Find where the given text appears and provide that cell's center as (X, Y) coordinate. 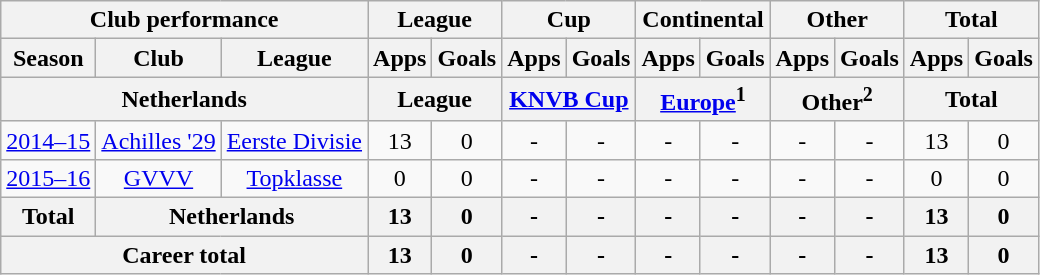
2015–16 (48, 178)
Cup (569, 20)
Other (837, 20)
Season (48, 58)
Club (158, 58)
Career total (184, 255)
2014–15 (48, 140)
Continental (703, 20)
Club performance (184, 20)
Europe1 (703, 100)
GVVV (158, 178)
Other2 (837, 100)
Topklasse (294, 178)
Achilles '29 (158, 140)
Eerste Divisie (294, 140)
KNVB Cup (569, 100)
